Determine the [x, y] coordinate at the center of the cell enclosing the given text.  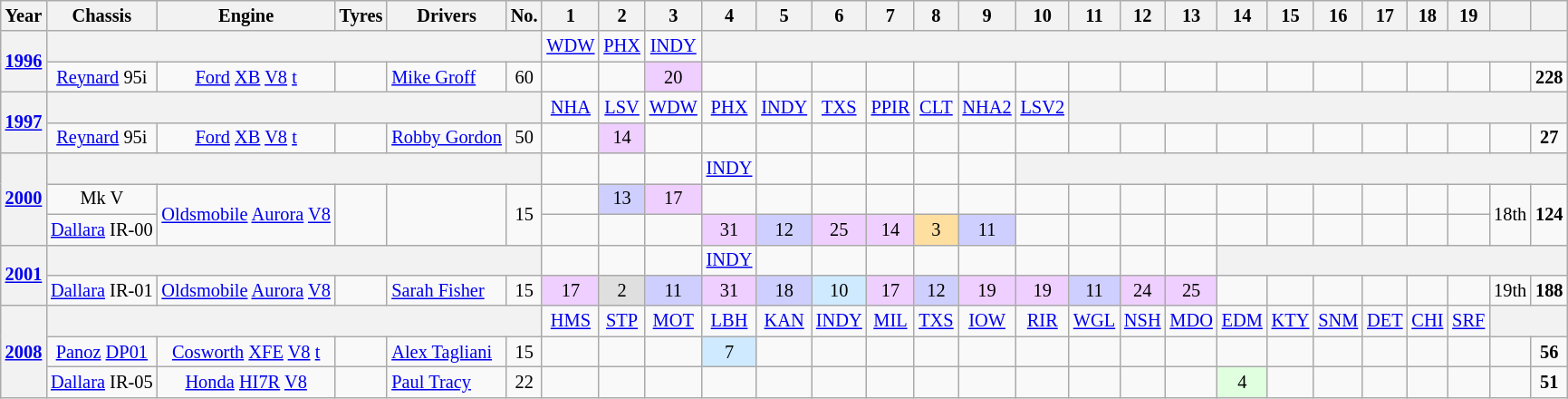
KTY [1291, 321]
9 [987, 15]
Mike Groff [446, 77]
1 [571, 15]
Alex Tagliani [446, 352]
8 [936, 15]
Tyres [361, 15]
Year [24, 15]
Panoz DP01 [101, 352]
No. [524, 15]
56 [1549, 352]
NHA2 [987, 107]
WGL [1094, 321]
Dallara IR-01 [101, 290]
Drivers [446, 15]
HMS [571, 321]
60 [524, 77]
RIR [1043, 321]
188 [1549, 290]
24 [1142, 290]
PPIR [891, 107]
6 [839, 15]
CHI [1428, 321]
124 [1549, 214]
5 [784, 15]
Engine [246, 15]
18th [1510, 214]
SRF [1468, 321]
Dallara IR-00 [101, 229]
22 [524, 382]
IOW [987, 321]
Mk V [101, 199]
Robby Gordon [446, 138]
MDO [1190, 321]
SNM [1338, 321]
KAN [784, 321]
1996 [24, 62]
CLT [936, 107]
Honda HI7R V8 [246, 382]
1997 [24, 122]
Sarah Fisher [446, 290]
LSV [621, 107]
Dallara IR-05 [101, 382]
MOT [674, 321]
20 [674, 77]
Paul Tracy [446, 382]
NSH [1142, 321]
Chassis [101, 15]
27 [1549, 138]
19th [1510, 290]
EDM [1243, 321]
2000 [24, 199]
DET [1384, 321]
LSV2 [1043, 107]
228 [1549, 77]
2008 [24, 352]
2001 [24, 276]
16 [1338, 15]
LBH [730, 321]
STP [621, 321]
50 [524, 138]
Cosworth XFE V8 t [246, 352]
MIL [891, 321]
NHA [571, 107]
51 [1549, 382]
